Scan for the cell matching the given text and deliver its [x, y] coordinate at center. 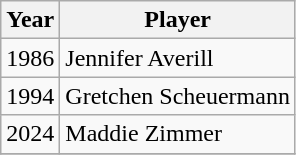
Player [178, 20]
Gretchen Scheuermann [178, 96]
Jennifer Averill [178, 58]
1986 [30, 58]
Maddie Zimmer [178, 134]
1994 [30, 96]
2024 [30, 134]
Year [30, 20]
